For the text-containing cell, return its midpoint in (X, Y) coordinate format. 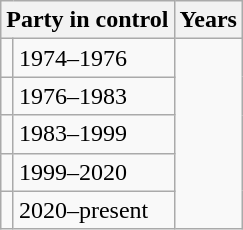
Years (208, 20)
1976–1983 (94, 96)
Party in control (88, 20)
2020–present (94, 210)
1983–1999 (94, 134)
1974–1976 (94, 58)
1999–2020 (94, 172)
